Locate the cell with the specified text and output its (x, y) center coordinate. 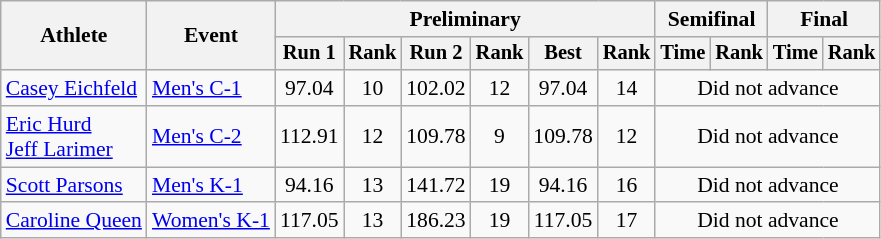
Caroline Queen (74, 221)
Semifinal (711, 19)
Preliminary (465, 19)
9 (500, 136)
Scott Parsons (74, 185)
14 (627, 88)
Athlete (74, 36)
112.91 (310, 136)
Men's C-1 (211, 88)
Event (211, 36)
186.23 (436, 221)
17 (627, 221)
141.72 (436, 185)
Run 1 (310, 54)
Run 2 (436, 54)
Men's K-1 (211, 185)
Men's C-2 (211, 136)
Casey Eichfeld (74, 88)
10 (373, 88)
16 (627, 185)
Best (562, 54)
Eric HurdJeff Larimer (74, 136)
Final (824, 19)
Women's K-1 (211, 221)
102.02 (436, 88)
